Pinpoint the cell where the given text exists, returning its [x, y] midpoint coordinate. 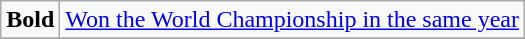
Won the World Championship in the same year [292, 20]
Bold [30, 20]
